Output the [X, Y] coordinate of the center of the cell containing the given text.  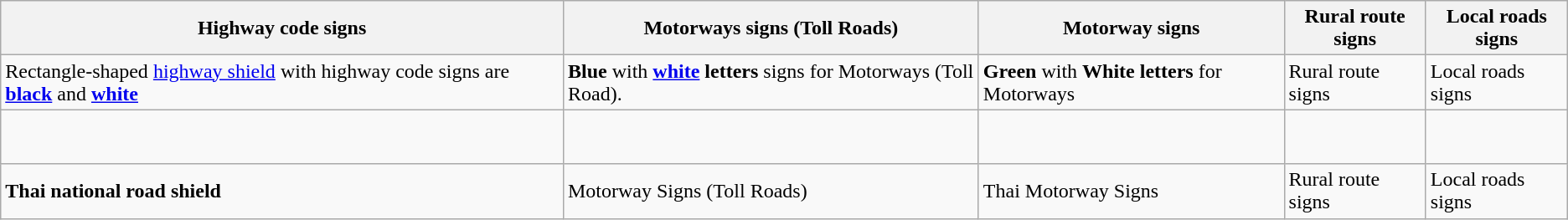
Motorways signs (Toll Roads) [771, 28]
Motorway Signs (Toll Roads) [771, 191]
Rectangle-shaped highway shield with highway code signs are black and white [282, 82]
Highway code signs [282, 28]
Blue with white letters signs for Motorways (Toll Road). [771, 82]
Thai Motorway Signs [1131, 191]
Green with White letters for Motorways [1131, 82]
Thai national road shield [282, 191]
Motorway signs [1131, 28]
